Capture the cell that displays the provided text and extract its [x, y] central coordinate. 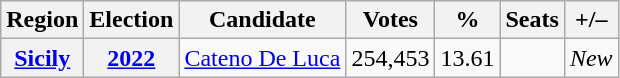
Seats [532, 20]
% [468, 20]
Sicily [42, 58]
+/– [591, 20]
13.61 [468, 58]
Cateno De Luca [262, 58]
254,453 [390, 58]
Votes [390, 20]
2022 [132, 58]
Region [42, 20]
New [591, 58]
Candidate [262, 20]
Election [132, 20]
